Identify which cell holds the provided text, then report its [x, y] central coordinate. 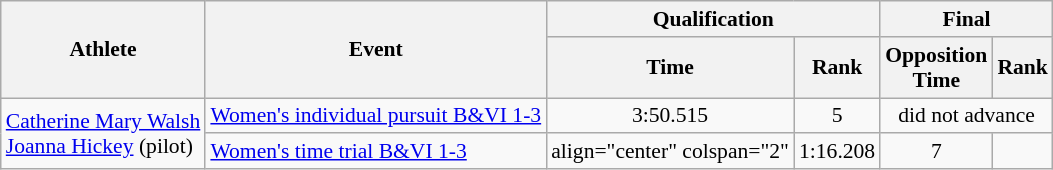
Event [376, 50]
Qualification [713, 19]
Final [966, 19]
did not advance [966, 116]
Women's individual pursuit B&VI 1-3 [376, 116]
Catherine Mary Walsh Joanna Hickey (pilot) [104, 134]
3:50.515 [670, 116]
1:16.208 [837, 152]
Athlete [104, 50]
align="center" colspan="2" [670, 152]
7 [936, 152]
Women's time trial B&VI 1-3 [376, 152]
OppositionTime [936, 68]
5 [837, 116]
Time [670, 68]
